Return the [X, Y] coordinate for the center point of the cell that contains the specified text.  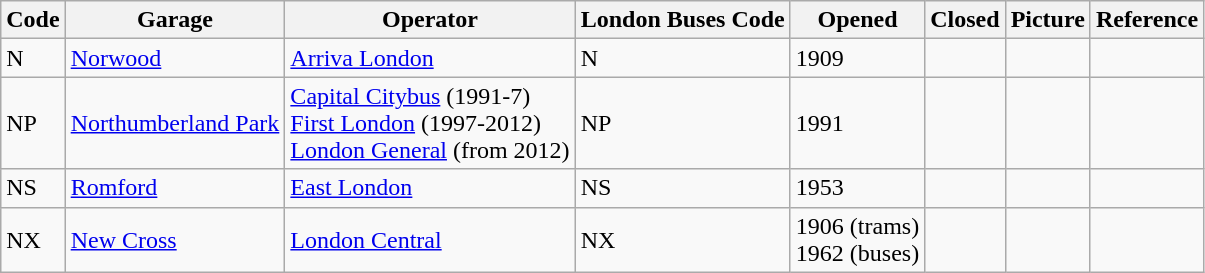
Capital Citybus (1991-7)First London (1997-2012)London General (from 2012) [430, 123]
Northumberland Park [175, 123]
Romford [175, 188]
New Cross [175, 240]
London Buses Code [682, 20]
1909 [857, 58]
Code [33, 20]
Norwood [175, 58]
Garage [175, 20]
1991 [857, 123]
Reference [1146, 20]
1906 (trams)1962 (buses) [857, 240]
1953 [857, 188]
Opened [857, 20]
Picture [1048, 20]
East London [430, 188]
London Central [430, 240]
Operator [430, 20]
Closed [965, 20]
Arriva London [430, 58]
